Return the (x, y) coordinate for the center point of the cell that contains the specified text.  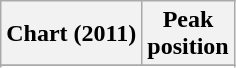
Chart (2011) (72, 34)
Peakposition (188, 34)
